Find where the given text appears and provide that cell's center as [x, y] coordinate. 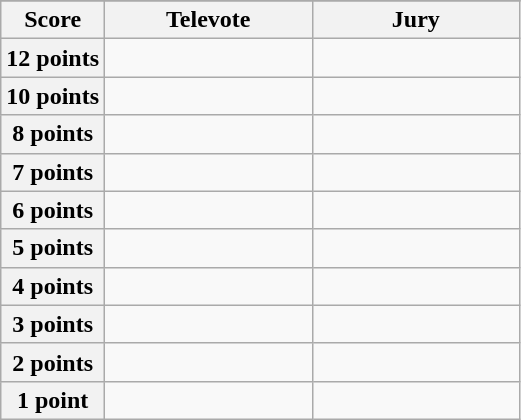
Televote [209, 20]
Jury [416, 20]
12 points [53, 58]
7 points [53, 172]
5 points [53, 248]
1 point [53, 400]
2 points [53, 362]
4 points [53, 286]
Score [53, 20]
8 points [53, 134]
10 points [53, 96]
6 points [53, 210]
3 points [53, 324]
